Provide the (X, Y) coordinate of the cell's center where the given text is located.  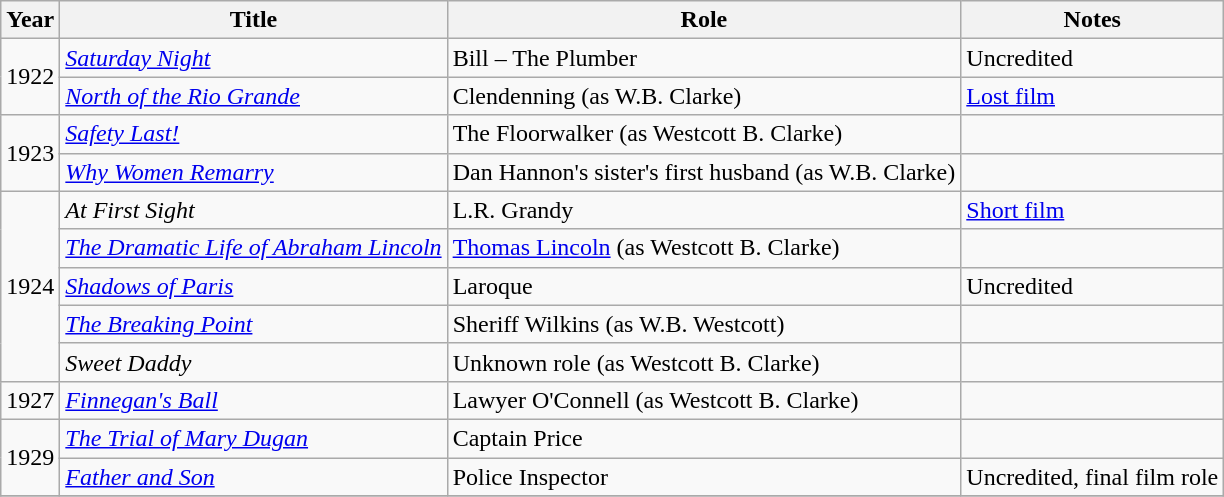
1929 (30, 457)
Safety Last! (254, 134)
At First Sight (254, 210)
Finnegan's Ball (254, 400)
Shadows of Paris (254, 286)
Dan Hannon's sister's first husband (as W.B. Clarke) (704, 172)
Why Women Remarry (254, 172)
Saturday Night (254, 58)
Laroque (704, 286)
1924 (30, 286)
The Dramatic Life of Abraham Lincoln (254, 248)
The Breaking Point (254, 324)
Police Inspector (704, 477)
Bill – The Plumber (704, 58)
Short film (1092, 210)
L.R. Grandy (704, 210)
Year (30, 20)
North of the Rio Grande (254, 96)
Thomas Lincoln (as Westcott B. Clarke) (704, 248)
Uncredited, final film role (1092, 477)
1922 (30, 77)
Notes (1092, 20)
Sheriff Wilkins (as W.B. Westcott) (704, 324)
Role (704, 20)
Title (254, 20)
Lost film (1092, 96)
1927 (30, 400)
Father and Son (254, 477)
Sweet Daddy (254, 362)
Unknown role (as Westcott B. Clarke) (704, 362)
The Trial of Mary Dugan (254, 438)
The Floorwalker (as Westcott B. Clarke) (704, 134)
Captain Price (704, 438)
Lawyer O'Connell (as Westcott B. Clarke) (704, 400)
Clendenning (as W.B. Clarke) (704, 96)
1923 (30, 153)
